Capture the cell that displays the provided text and extract its [x, y] central coordinate. 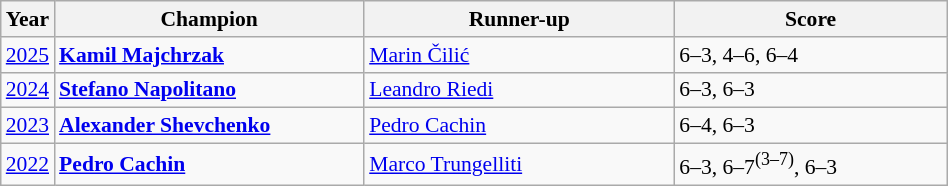
Kamil Majchrzak [209, 55]
Stefano Napolitano [209, 90]
2023 [28, 126]
6–3, 6–3 [810, 90]
Marco Trungelliti [519, 164]
Marin Čilić [519, 55]
Alexander Shevchenko [209, 126]
Year [28, 19]
2025 [28, 55]
6–3, 4–6, 6–4 [810, 55]
Score [810, 19]
6–3, 6–7(3–7), 6–3 [810, 164]
2022 [28, 164]
2024 [28, 90]
Leandro Riedi [519, 90]
Champion [209, 19]
Runner-up [519, 19]
6–4, 6–3 [810, 126]
